Search for the cell housing the specified text and yield its [X, Y] center coordinate. 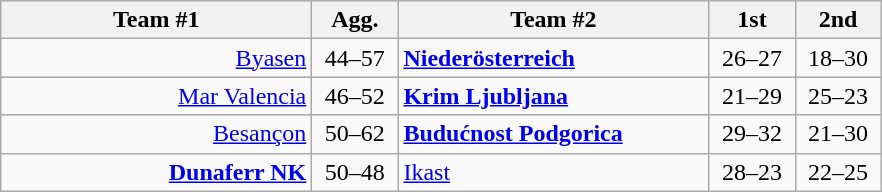
Krim Ljubljana [554, 96]
21–29 [752, 96]
Agg. [355, 20]
46–52 [355, 96]
25–23 [838, 96]
Ikast [554, 172]
Budućnost Podgorica [554, 134]
22–25 [838, 172]
29–32 [752, 134]
Team #1 [156, 20]
Besançon [156, 134]
Mar Valencia [156, 96]
50–62 [355, 134]
Niederösterreich [554, 58]
28–23 [752, 172]
50–48 [355, 172]
1st [752, 20]
Dunaferr NK [156, 172]
26–27 [752, 58]
Team #2 [554, 20]
Byasen [156, 58]
21–30 [838, 134]
2nd [838, 20]
18–30 [838, 58]
44–57 [355, 58]
